Return the (X, Y) coordinate for the center point of the cell that contains the specified text.  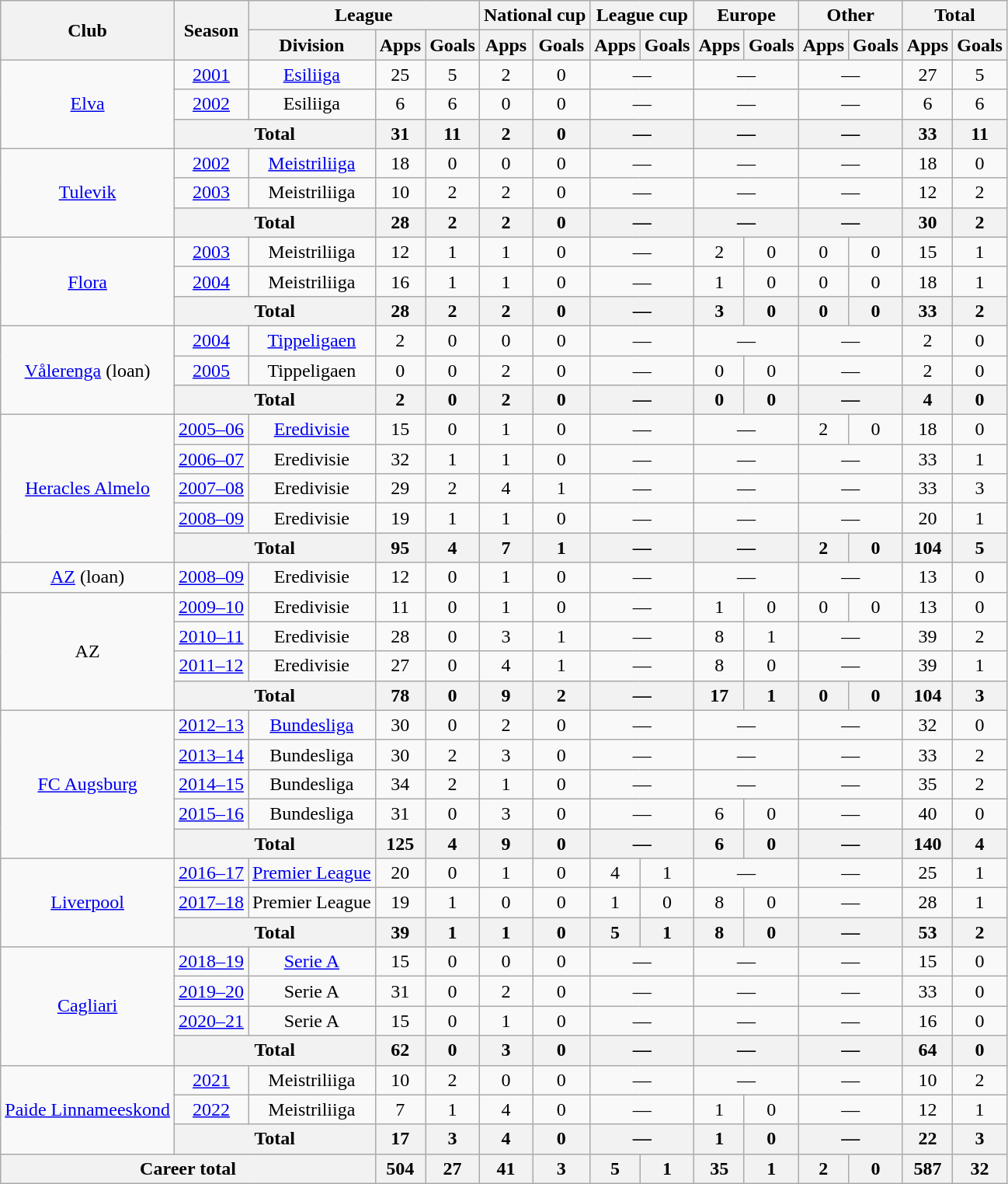
FC Augsburg (88, 784)
29 (400, 489)
2018–19 (211, 962)
Elva (88, 104)
Heracles Almelo (88, 489)
34 (400, 784)
National cup (534, 16)
2011–12 (211, 666)
95 (400, 548)
League cup (642, 16)
2022 (211, 1109)
140 (927, 843)
22 (927, 1139)
AZ (88, 651)
AZ (loan) (88, 577)
53 (927, 932)
2015–16 (211, 813)
40 (927, 813)
League (364, 16)
Tulevik (88, 193)
62 (400, 1050)
Vålerenga (loan) (88, 370)
41 (506, 1168)
Club (88, 30)
78 (400, 695)
Career total (188, 1168)
2020–21 (211, 1021)
125 (400, 843)
2001 (211, 75)
2005 (211, 371)
Flora (88, 281)
2005–06 (211, 430)
Season (211, 30)
Division (312, 45)
2010–11 (211, 636)
2017–18 (211, 903)
587 (927, 1168)
2021 (211, 1080)
2006–07 (211, 459)
2009–10 (211, 607)
2013–14 (211, 754)
504 (400, 1168)
Other (850, 16)
2007–08 (211, 489)
2014–15 (211, 784)
Europe (746, 16)
2012–13 (211, 725)
Liverpool (88, 903)
2016–17 (211, 873)
Cagliari (88, 1006)
Paide Linnameeskond (88, 1109)
2019–20 (211, 991)
64 (927, 1050)
